Locate the cell with the specified text and output its (X, Y) center coordinate. 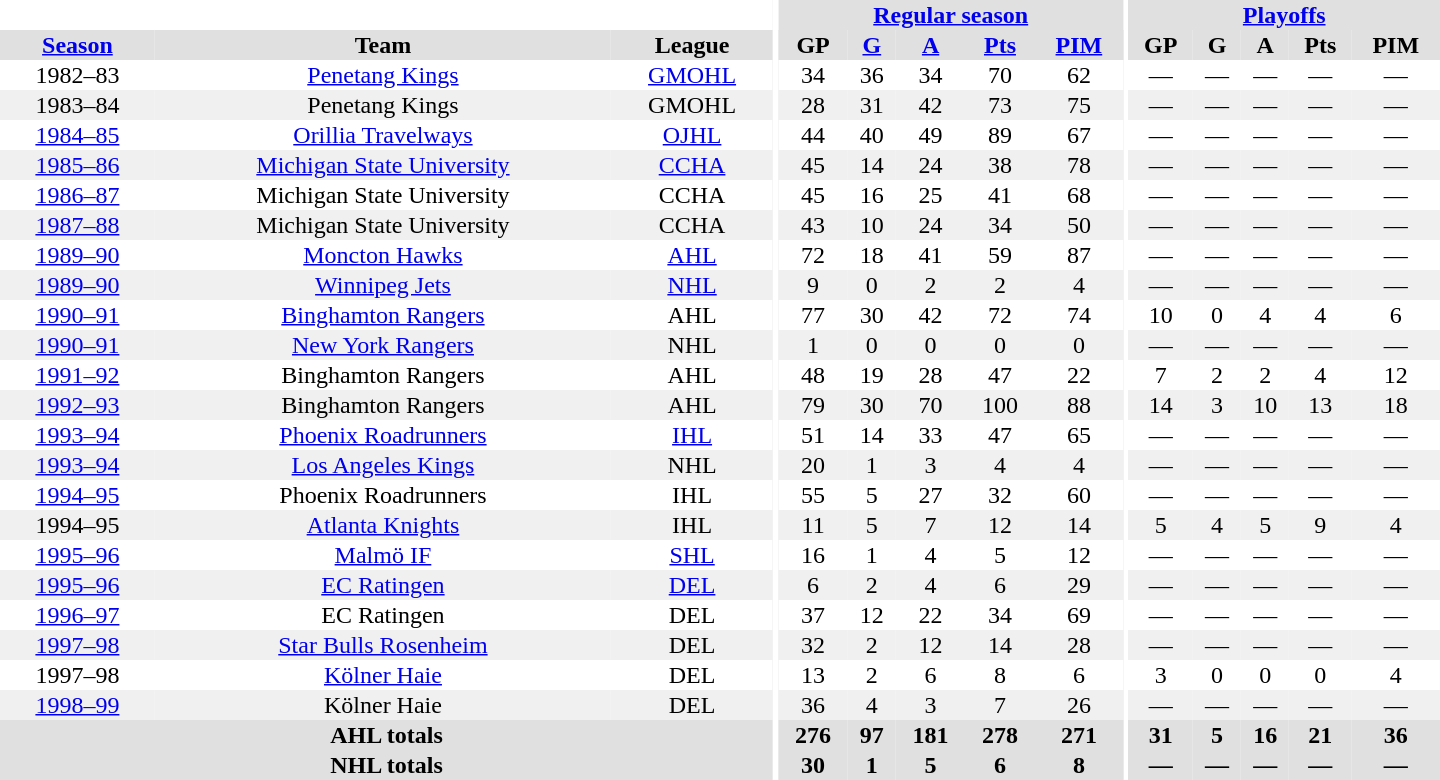
1996–97 (78, 615)
49 (930, 135)
20 (812, 465)
OJHL (692, 135)
65 (1079, 435)
Malmö IF (383, 555)
62 (1079, 75)
21 (1320, 735)
73 (1000, 105)
271 (1079, 735)
NHL totals (386, 765)
Moncton Hawks (383, 255)
1991–92 (78, 375)
44 (812, 135)
26 (1079, 705)
100 (1000, 405)
51 (812, 435)
1986–87 (78, 195)
1987–88 (78, 225)
25 (930, 195)
11 (812, 525)
87 (1079, 255)
67 (1079, 135)
Star Bulls Rosenheim (383, 645)
78 (1079, 165)
97 (872, 735)
Team (383, 45)
77 (812, 315)
40 (872, 135)
278 (1000, 735)
Regular season (950, 15)
1998–99 (78, 705)
276 (812, 735)
59 (1000, 255)
1985–86 (78, 165)
50 (1079, 225)
Winnipeg Jets (383, 285)
37 (812, 615)
Atlanta Knights (383, 525)
AHL totals (386, 735)
68 (1079, 195)
SHL (692, 555)
55 (812, 495)
Season (78, 45)
1983–84 (78, 105)
181 (930, 735)
38 (1000, 165)
29 (1079, 585)
27 (930, 495)
75 (1079, 105)
74 (1079, 315)
Los Angeles Kings (383, 465)
48 (812, 375)
19 (872, 375)
43 (812, 225)
New York Rangers (383, 345)
Playoffs (1284, 15)
60 (1079, 495)
33 (930, 435)
League (692, 45)
1984–85 (78, 135)
79 (812, 405)
1982–83 (78, 75)
88 (1079, 405)
Orillia Travelways (383, 135)
69 (1079, 615)
1992–93 (78, 405)
89 (1000, 135)
